Find where the given text appears and provide that cell's center as [x, y] coordinate. 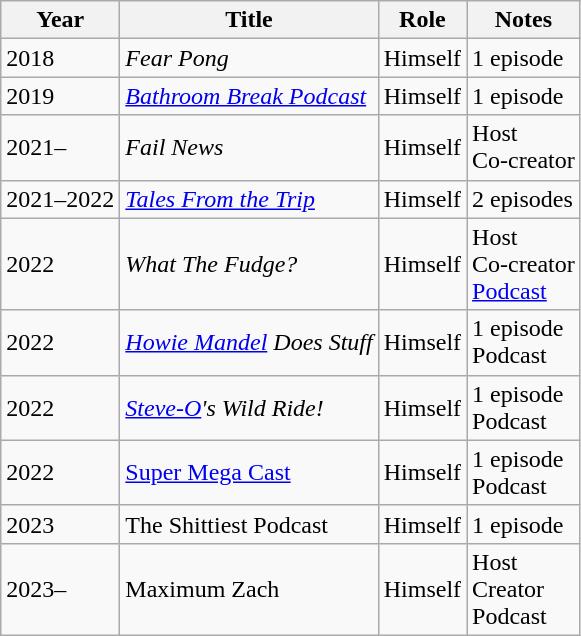
What The Fudge? [249, 264]
2023– [60, 589]
2 episodes [524, 199]
HostCreatorPodcast [524, 589]
Title [249, 20]
2021– [60, 148]
Maximum Zach [249, 589]
Fear Pong [249, 58]
Fail News [249, 148]
Tales From the Trip [249, 199]
2018 [60, 58]
Super Mega Cast [249, 472]
Year [60, 20]
2023 [60, 524]
2021–2022 [60, 199]
HostCo-creatorPodcast [524, 264]
HostCo-creator [524, 148]
The Shittiest Podcast [249, 524]
2019 [60, 96]
Howie Mandel Does Stuff [249, 342]
Bathroom Break Podcast [249, 96]
Steve-O's Wild Ride! [249, 408]
Notes [524, 20]
Role [422, 20]
